Return the [x, y] coordinate for the center point of the cell that contains the specified text.  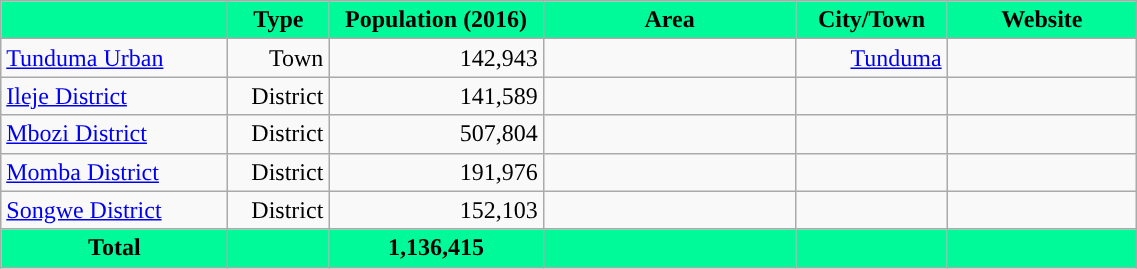
Mbozi District [114, 134]
152,103 [436, 210]
Total [114, 248]
Tunduma Urban [114, 58]
Population (2016) [436, 20]
Tunduma [872, 58]
Ileje District [114, 96]
Area [669, 20]
507,804 [436, 134]
Type [278, 20]
142,943 [436, 58]
191,976 [436, 172]
Website [1042, 20]
Momba District [114, 172]
Town [278, 58]
Songwe District [114, 210]
1,136,415 [436, 248]
City/Town [872, 20]
141,589 [436, 96]
